Find where the given text appears and provide that cell's center as [x, y] coordinate. 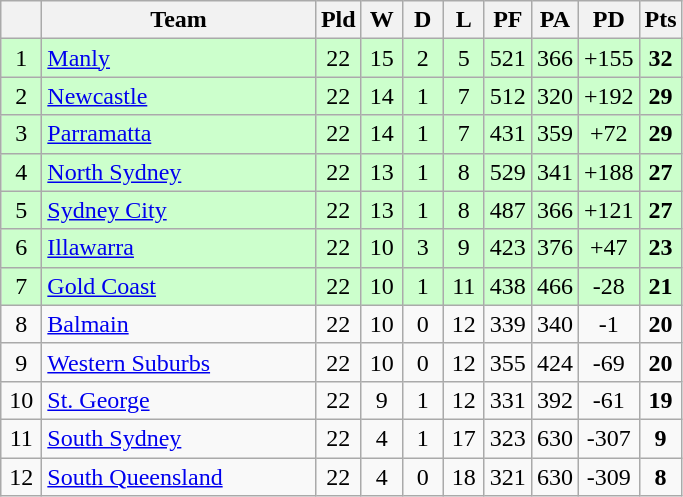
376 [554, 248]
+188 [608, 172]
341 [554, 172]
-307 [608, 438]
340 [554, 324]
-61 [608, 400]
-309 [608, 477]
21 [660, 286]
19 [660, 400]
331 [508, 400]
359 [554, 134]
+192 [608, 96]
South Sydney [179, 438]
Pld [338, 20]
D [422, 20]
Sydney City [179, 210]
PD [608, 20]
320 [554, 96]
Team [179, 20]
+47 [608, 248]
Illawarra [179, 248]
323 [508, 438]
6 [22, 248]
W [382, 20]
424 [554, 362]
+72 [608, 134]
512 [508, 96]
Manly [179, 58]
15 [382, 58]
Gold Coast [179, 286]
PF [508, 20]
Balmain [179, 324]
466 [554, 286]
431 [508, 134]
392 [554, 400]
487 [508, 210]
PA [554, 20]
18 [464, 477]
-28 [608, 286]
+121 [608, 210]
355 [508, 362]
438 [508, 286]
32 [660, 58]
+155 [608, 58]
Pts [660, 20]
23 [660, 248]
South Queensland [179, 477]
Newcastle [179, 96]
521 [508, 58]
-1 [608, 324]
17 [464, 438]
Parramatta [179, 134]
Western Suburbs [179, 362]
339 [508, 324]
321 [508, 477]
423 [508, 248]
529 [508, 172]
L [464, 20]
-69 [608, 362]
North Sydney [179, 172]
St. George [179, 400]
